Determine the [X, Y] coordinate at the center of the cell enclosing the given text.  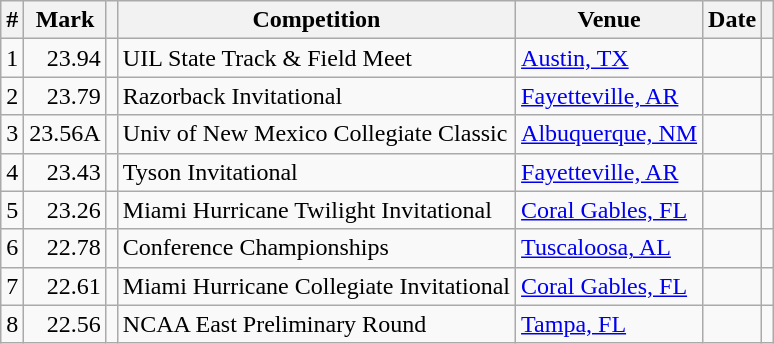
23.26 [65, 210]
Conference Championships [316, 248]
2 [12, 96]
Mark [65, 20]
Miami Hurricane Twilight Invitational [316, 210]
Albuquerque, NM [610, 134]
22.78 [65, 248]
Miami Hurricane Collegiate Invitational [316, 286]
6 [12, 248]
Tyson Invitational [316, 172]
7 [12, 286]
8 [12, 324]
4 [12, 172]
23.56A [65, 134]
NCAA East Preliminary Round [316, 324]
Razorback Invitational [316, 96]
# [12, 20]
22.61 [65, 286]
Date [732, 20]
5 [12, 210]
Univ of New Mexico Collegiate Classic [316, 134]
Competition [316, 20]
23.94 [65, 58]
3 [12, 134]
1 [12, 58]
23.79 [65, 96]
Tampa, FL [610, 324]
Venue [610, 20]
23.43 [65, 172]
22.56 [65, 324]
Tuscaloosa, AL [610, 248]
UIL State Track & Field Meet [316, 58]
Austin, TX [610, 58]
